Find where the given text appears and provide that cell's center as (x, y) coordinate. 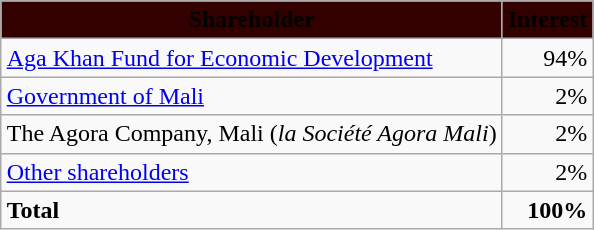
Total (252, 210)
Government of Mali (252, 96)
Interest (548, 20)
The Agora Company, Mali (la Société Agora Mali) (252, 134)
100% (548, 210)
Shareholder (252, 20)
94% (548, 58)
Other shareholders (252, 172)
Aga Khan Fund for Economic Development (252, 58)
